Return (x, y) of the center of cell containing provided text 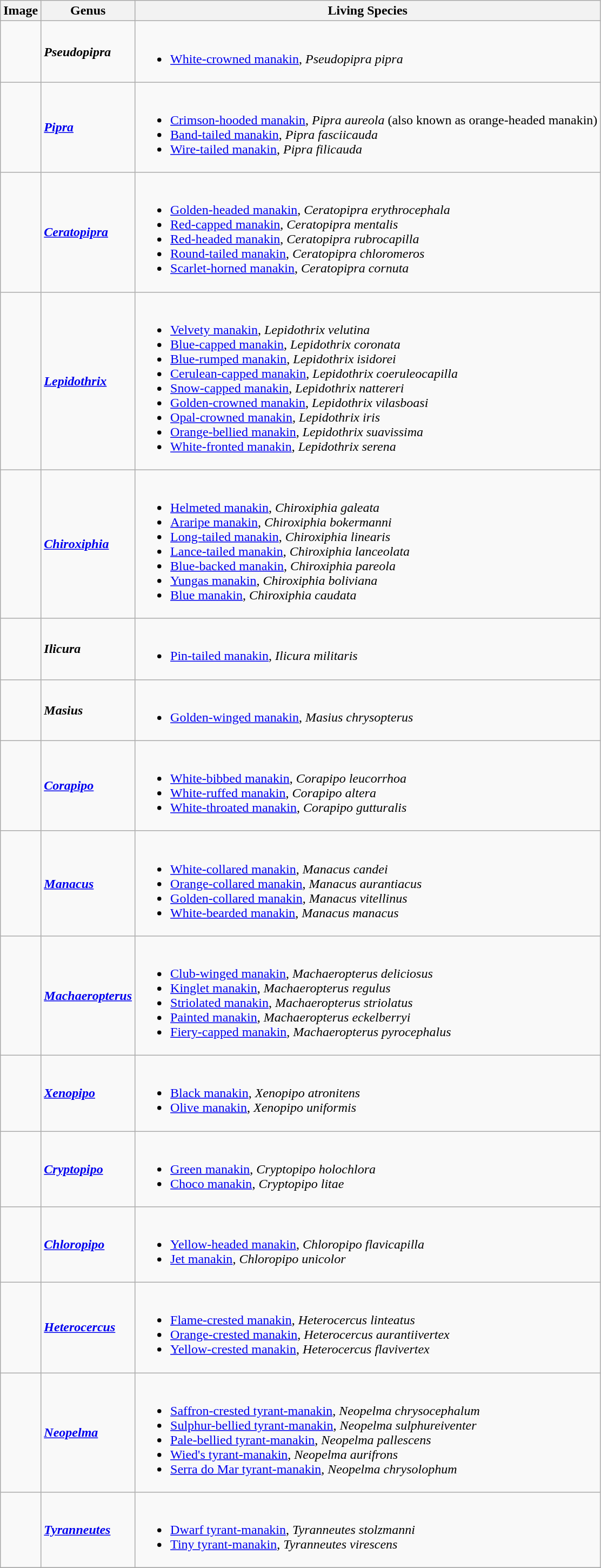
Neopelma (88, 1432)
Pipra (88, 128)
White-bibbed manakin, Corapipo leucorrhoaWhite-ruffed manakin, Corapipo alteraWhite-throated manakin, Corapipo gutturalis (368, 786)
Heterocercus (88, 1327)
Manacus (88, 883)
Pin-tailed manakin, Ilicura militaris (368, 649)
Lepidothrix (88, 381)
White-crowned manakin, Pseudopipra pipra (368, 52)
Flame-crested manakin, Heterocercus linteatusOrange-crested manakin, Heterocercus aurantiivertexYellow-crested manakin, Heterocercus flavivertex (368, 1327)
Green manakin, Cryptopipo holochloraChoco manakin, Cryptopipo litae (368, 1169)
Masius (88, 710)
Xenopipo (88, 1093)
Chiroxiphia (88, 544)
Genus (88, 11)
Pseudopipra (88, 52)
Living Species (368, 11)
Image (21, 11)
Ceratopipra (88, 232)
Ilicura (88, 649)
Crimson-hooded manakin, Pipra aureola (also known as orange-headed manakin)Band-tailed manakin, Pipra fasciicaudaWire-tailed manakin, Pipra filicauda (368, 128)
Yellow-headed manakin, Chloropipo flavicapillaJet manakin, Chloropipo unicolor (368, 1245)
Golden-winged manakin, Masius chrysopterus (368, 710)
Machaeropterus (88, 996)
Cryptopipo (88, 1169)
Corapipo (88, 786)
Dwarf tyrant-manakin, Tyranneutes stolzmanniTiny tyrant-manakin, Tyranneutes virescens (368, 1530)
Tyranneutes (88, 1530)
Chloropipo (88, 1245)
Black manakin, Xenopipo atronitensOlive manakin, Xenopipo uniformis (368, 1093)
